Provide the [X, Y] coordinate of the cell's center where the given text is located.  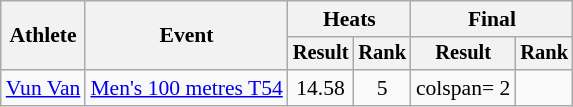
colspan= 2 [463, 88]
5 [382, 88]
14.58 [321, 88]
Heats [350, 19]
Final [492, 19]
Men's 100 metres T54 [186, 88]
Athlete [44, 36]
Event [186, 36]
Vun Van [44, 88]
